Pinpoint the cell where the given text exists, returning its [X, Y] midpoint coordinate. 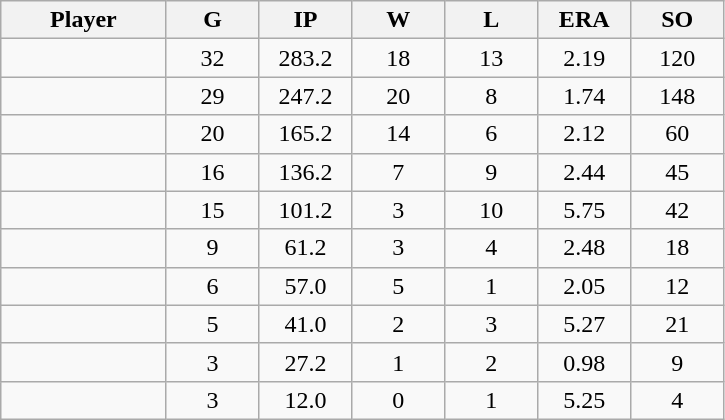
12.0 [306, 400]
5.25 [584, 400]
13 [492, 58]
L [492, 20]
283.2 [306, 58]
136.2 [306, 172]
ERA [584, 20]
G [212, 20]
27.2 [306, 362]
IP [306, 20]
W [398, 20]
165.2 [306, 134]
12 [678, 286]
101.2 [306, 210]
2.44 [584, 172]
61.2 [306, 248]
2.05 [584, 286]
14 [398, 134]
15 [212, 210]
2.48 [584, 248]
0 [398, 400]
7 [398, 172]
45 [678, 172]
16 [212, 172]
Player [84, 20]
1.74 [584, 96]
29 [212, 96]
10 [492, 210]
120 [678, 58]
0.98 [584, 362]
57.0 [306, 286]
60 [678, 134]
41.0 [306, 324]
32 [212, 58]
2.19 [584, 58]
21 [678, 324]
247.2 [306, 96]
5.27 [584, 324]
2.12 [584, 134]
SO [678, 20]
8 [492, 96]
5.75 [584, 210]
42 [678, 210]
148 [678, 96]
